Output the (X, Y) coordinate of the center of the cell containing the given text.  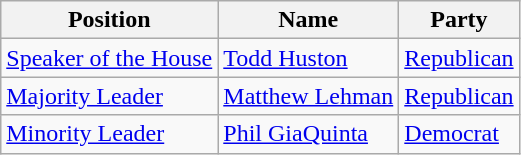
Speaker of the House (110, 58)
Position (110, 20)
Matthew Lehman (308, 96)
Name (308, 20)
Majority Leader (110, 96)
Party (459, 20)
Phil GiaQuinta (308, 134)
Todd Huston (308, 58)
Democrat (459, 134)
Minority Leader (110, 134)
